Scan for the cell matching the given text and deliver its [x, y] coordinate at center. 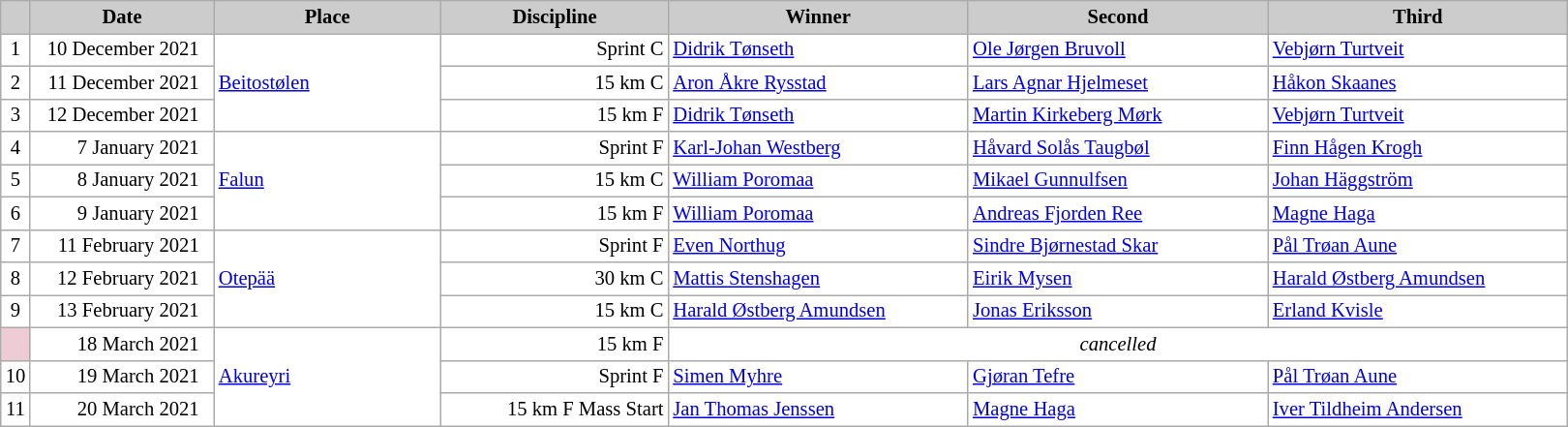
Andreas Fjorden Ree [1118, 213]
Aron Åkre Rysstad [818, 82]
Sprint C [556, 49]
Erland Kvisle [1418, 311]
8 January 2021 [122, 180]
Simen Myhre [818, 377]
7 [15, 246]
Johan Häggström [1418, 180]
10 [15, 377]
9 January 2021 [122, 213]
Sindre Bjørnestad Skar [1118, 246]
Even Northug [818, 246]
Mattis Stenshagen [818, 278]
Discipline [556, 16]
Iver Tildheim Andersen [1418, 410]
Karl-Johan Westberg [818, 148]
Finn Hågen Krogh [1418, 148]
11 [15, 410]
11 February 2021 [122, 246]
Jan Thomas Jenssen [818, 410]
Gjøran Tefre [1118, 377]
9 [15, 311]
1 [15, 49]
Place [327, 16]
Jonas Eriksson [1118, 311]
20 March 2021 [122, 410]
5 [15, 180]
Date [122, 16]
13 February 2021 [122, 311]
Martin Kirkeberg Mørk [1118, 115]
3 [15, 115]
Håvard Solås Taugbøl [1118, 148]
Beitostølen [327, 81]
Winner [818, 16]
Lars Agnar Hjelmeset [1118, 82]
6 [15, 213]
Ole Jørgen Bruvoll [1118, 49]
11 December 2021 [122, 82]
12 February 2021 [122, 278]
10 December 2021 [122, 49]
4 [15, 148]
Third [1418, 16]
15 km F Mass Start [556, 410]
Falun [327, 180]
30 km C [556, 278]
Second [1118, 16]
18 March 2021 [122, 344]
Håkon Skaanes [1418, 82]
2 [15, 82]
cancelled [1117, 344]
8 [15, 278]
Otepää [327, 279]
Mikael Gunnulfsen [1118, 180]
12 December 2021 [122, 115]
19 March 2021 [122, 377]
Akureyri [327, 376]
Eirik Mysen [1118, 278]
7 January 2021 [122, 148]
